From the cell containing the given text, extract its center point as [X, Y] coordinate. 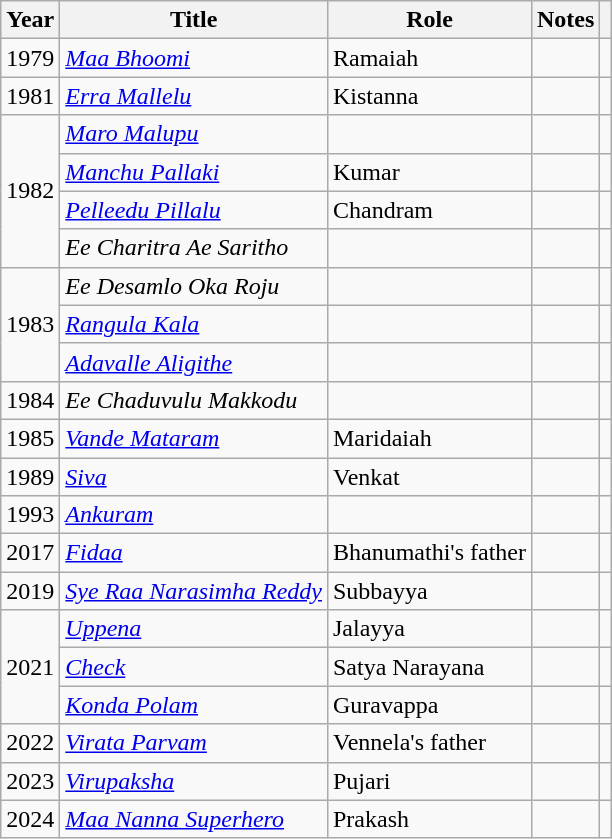
Kistanna [429, 96]
Maridaiah [429, 438]
Pelleedu Pillalu [194, 210]
1979 [30, 58]
Maa Nanna Superhero [194, 819]
Ramaiah [429, 58]
Rangula Kala [194, 324]
Venkat [429, 477]
Fidaa [194, 553]
2023 [30, 781]
Virupaksha [194, 781]
Subbayya [429, 591]
Satya Narayana [429, 667]
Chandram [429, 210]
Sye Raa Narasimha Reddy [194, 591]
1982 [30, 191]
Konda Polam [194, 705]
1989 [30, 477]
1993 [30, 515]
Ee Charitra Ae Saritho [194, 248]
2019 [30, 591]
Vande Mataram [194, 438]
1983 [30, 324]
Title [194, 20]
Check [194, 667]
Kumar [429, 172]
Prakash [429, 819]
Bhanumathi's father [429, 553]
1985 [30, 438]
Ee Chaduvulu Makkodu [194, 400]
2024 [30, 819]
Year [30, 20]
Notes [565, 20]
Erra Mallelu [194, 96]
Siva [194, 477]
1981 [30, 96]
Ankuram [194, 515]
Adavalle Aligithe [194, 362]
Maro Malupu [194, 134]
1984 [30, 400]
2021 [30, 667]
Uppena [194, 629]
Pujari [429, 781]
Ee Desamlo Oka Roju [194, 286]
Guravappa [429, 705]
2017 [30, 553]
Role [429, 20]
Maa Bhoomi [194, 58]
Jalayya [429, 629]
Virata Parvam [194, 743]
Manchu Pallaki [194, 172]
2022 [30, 743]
Vennela's father [429, 743]
